Search for the cell housing the specified text and yield its [X, Y] center coordinate. 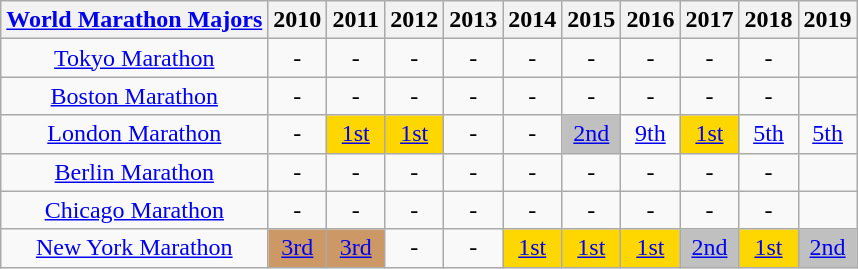
9th [650, 134]
2018 [768, 20]
Boston Marathon [134, 96]
2011 [356, 20]
Berlin Marathon [134, 172]
2012 [414, 20]
Chicago Marathon [134, 210]
2015 [592, 20]
2017 [710, 20]
London Marathon [134, 134]
2013 [474, 20]
New York Marathon [134, 248]
2016 [650, 20]
Tokyo Marathon [134, 58]
2019 [828, 20]
World Marathon Majors [134, 20]
2010 [298, 20]
2014 [532, 20]
